Pinpoint the cell where the given text exists, returning its [X, Y] midpoint coordinate. 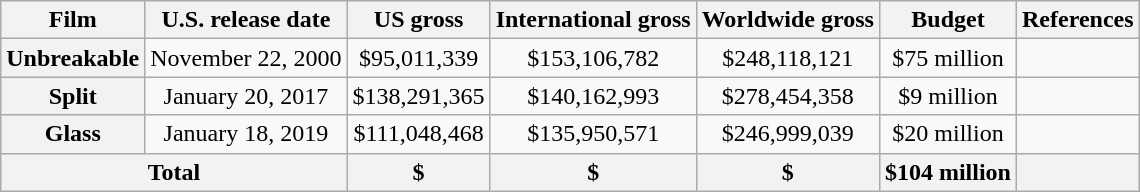
$20 million [948, 134]
Total [174, 172]
$153,106,782 [593, 58]
US gross [418, 20]
$135,950,571 [593, 134]
Budget [948, 20]
November 22, 2000 [246, 58]
$75 million [948, 58]
$9 million [948, 96]
$95,011,339 [418, 58]
January 20, 2017 [246, 96]
January 18, 2019 [246, 134]
$248,118,121 [788, 58]
$138,291,365 [418, 96]
$278,454,358 [788, 96]
Unbreakable [73, 58]
U.S. release date [246, 20]
$111,048,468 [418, 134]
References [1078, 20]
International gross [593, 20]
$140,162,993 [593, 96]
Glass [73, 134]
$246,999,039 [788, 134]
Split [73, 96]
Worldwide gross [788, 20]
Film [73, 20]
$104 million [948, 172]
